Capture the cell that displays the provided text and extract its (x, y) central coordinate. 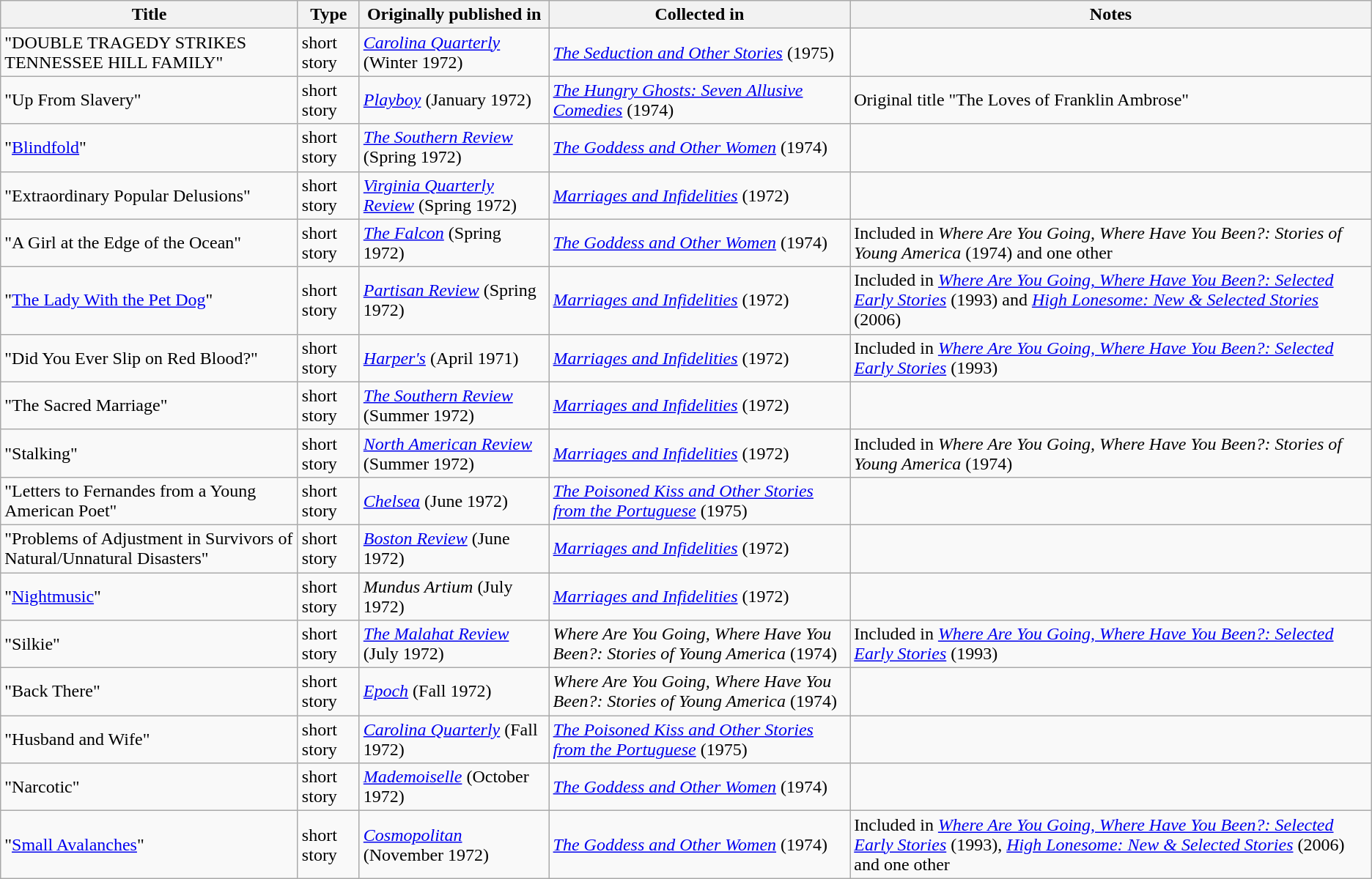
Mademoiselle (October 1972) (454, 787)
"A Girl at the Edge of the Ocean" (150, 243)
Originally published in (454, 15)
Virginia Quarterly Review (Spring 1972) (454, 195)
Cosmopolitan (November 1972) (454, 845)
Mundus Artium (July 1972) (454, 596)
Partisan Review (Spring 1972) (454, 300)
Included in Where Are You Going, Where Have You Been?: Stories of Young America (1974) (1111, 453)
The Southern Review (Summer 1972) (454, 406)
Included in Where Are You Going, Where Have You Been?: Selected Early Stories (1993), High Lonesome: New & Selected Stories (2006) and one other (1111, 845)
Type (328, 15)
Included in Where Are You Going, Where Have You Been?: Stories of Young America (1974) and one other (1111, 243)
"The Sacred Marriage" (150, 406)
"The Lady With the Pet Dog" (150, 300)
Carolina Quarterly (Fall 1972) (454, 740)
Carolina Quarterly (Winter 1972) (454, 53)
The Malahat Review (July 1972) (454, 645)
"Did You Ever Slip on Red Blood?" (150, 357)
"Narcotic" (150, 787)
"Extraordinary Popular Delusions" (150, 195)
"Nightmusic" (150, 596)
Harper's (April 1971) (454, 357)
"Up From Slavery" (150, 100)
"Silkie" (150, 645)
The Seduction and Other Stories (1975) (699, 53)
Notes (1111, 15)
North American Review (Summer 1972) (454, 453)
The Hungry Ghosts: Seven Allusive Comedies (1974) (699, 100)
Playboy (January 1972) (454, 100)
Collected in (699, 15)
The Falcon (Spring 1972) (454, 243)
"DOUBLE TRAGEDY STRIKES TENNESSEE HILL FAMILY" (150, 53)
"Blindfold" (150, 148)
"Husband and Wife" (150, 740)
"Problems of Adjustment in Survivors of Natural/Unnatural Disasters" (150, 548)
Included in Where Are You Going, Where Have You Been?: Selected Early Stories (1993) and High Lonesome: New & Selected Stories (2006) (1111, 300)
Title (150, 15)
Original title "The Loves of Franklin Ambrose" (1111, 100)
Chelsea (June 1972) (454, 501)
The Southern Review (Spring 1972) (454, 148)
Epoch (Fall 1972) (454, 691)
"Stalking" (150, 453)
Boston Review (June 1972) (454, 548)
"Letters to Fernandes from a Young American Poet" (150, 501)
"Small Avalanches" (150, 845)
"Back There" (150, 691)
